Extract the [x, y] coordinate from the center of the cell holding the provided text.  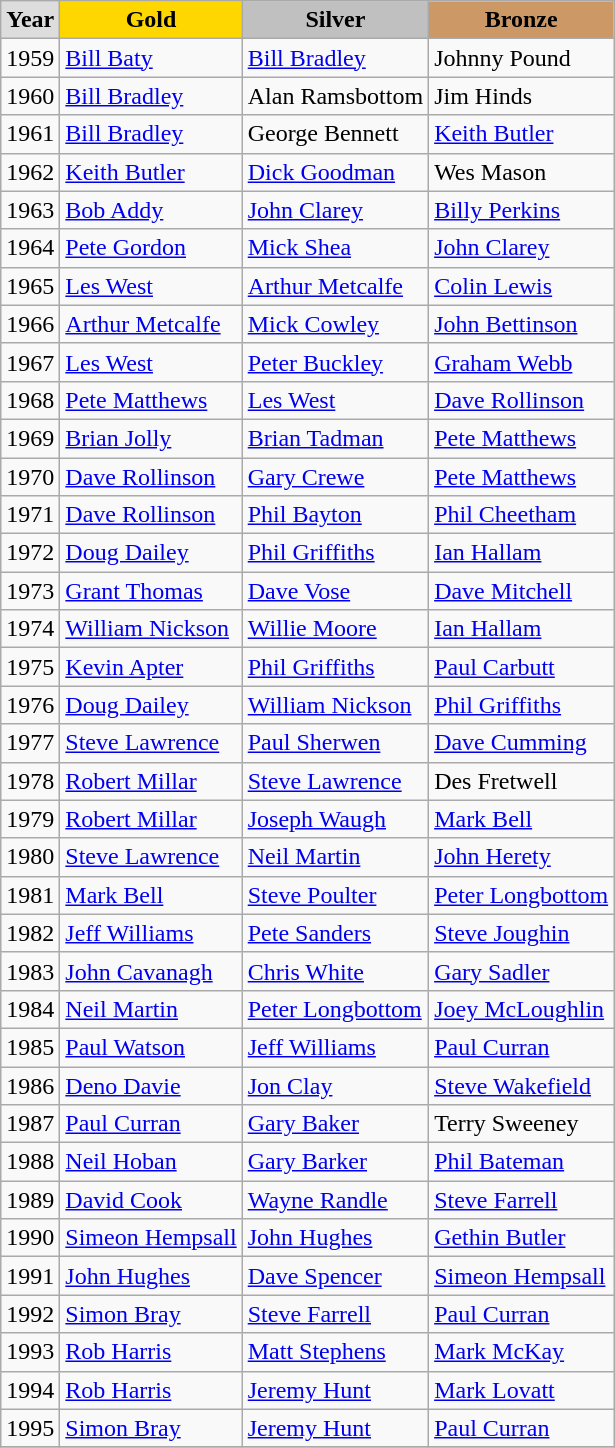
Neil Hoban [151, 1162]
Steve Poulter [335, 895]
1959 [30, 58]
Paul Carbutt [522, 667]
Chris White [335, 971]
1975 [30, 667]
1962 [30, 172]
Terry Sweeney [522, 1124]
1969 [30, 438]
1978 [30, 781]
Mick Shea [335, 248]
1972 [30, 553]
Alan Ramsbottom [335, 96]
Silver [335, 20]
1968 [30, 400]
1977 [30, 743]
Deno Davie [151, 1085]
Paul Watson [151, 1047]
Bronze [522, 20]
Gethin Butler [522, 1238]
Bill Baty [151, 58]
1989 [30, 1200]
1979 [30, 819]
Phil Bateman [522, 1162]
Willie Moore [335, 629]
Kevin Apter [151, 667]
1981 [30, 895]
1964 [30, 248]
Grant Thomas [151, 591]
1991 [30, 1276]
Johnny Pound [522, 58]
1985 [30, 1047]
Matt Stephens [335, 1352]
1966 [30, 324]
Jon Clay [335, 1085]
Dick Goodman [335, 172]
Peter Buckley [335, 362]
Colin Lewis [522, 286]
Joseph Waugh [335, 819]
1984 [30, 1009]
Billy Perkins [522, 210]
Dave Spencer [335, 1276]
Phil Cheetham [522, 515]
Graham Webb [522, 362]
1967 [30, 362]
Wes Mason [522, 172]
Dave Vose [335, 591]
1994 [30, 1390]
1990 [30, 1238]
Gary Crewe [335, 477]
Mick Cowley [335, 324]
Gary Sadler [522, 971]
1995 [30, 1428]
1963 [30, 210]
Year [30, 20]
John Bettinson [522, 324]
1961 [30, 134]
1987 [30, 1124]
1980 [30, 857]
1992 [30, 1314]
1993 [30, 1352]
Pete Gordon [151, 248]
George Bennett [335, 134]
1960 [30, 96]
Gary Baker [335, 1124]
David Cook [151, 1200]
1982 [30, 933]
Brian Tadman [335, 438]
1970 [30, 477]
Phil Bayton [335, 515]
Mark Lovatt [522, 1390]
Bob Addy [151, 210]
Gold [151, 20]
1986 [30, 1085]
1971 [30, 515]
Wayne Randle [335, 1200]
Joey McLoughlin [522, 1009]
Mark McKay [522, 1352]
1988 [30, 1162]
Brian Jolly [151, 438]
John Cavanagh [151, 971]
Jim Hinds [522, 96]
Dave Cumming [522, 743]
1965 [30, 286]
Steve Wakefield [522, 1085]
Des Fretwell [522, 781]
Pete Sanders [335, 933]
1973 [30, 591]
1974 [30, 629]
Dave Mitchell [522, 591]
Paul Sherwen [335, 743]
John Herety [522, 857]
1983 [30, 971]
Steve Joughin [522, 933]
1976 [30, 705]
Gary Barker [335, 1162]
